Locate the cell with the specified text and output its (x, y) center coordinate. 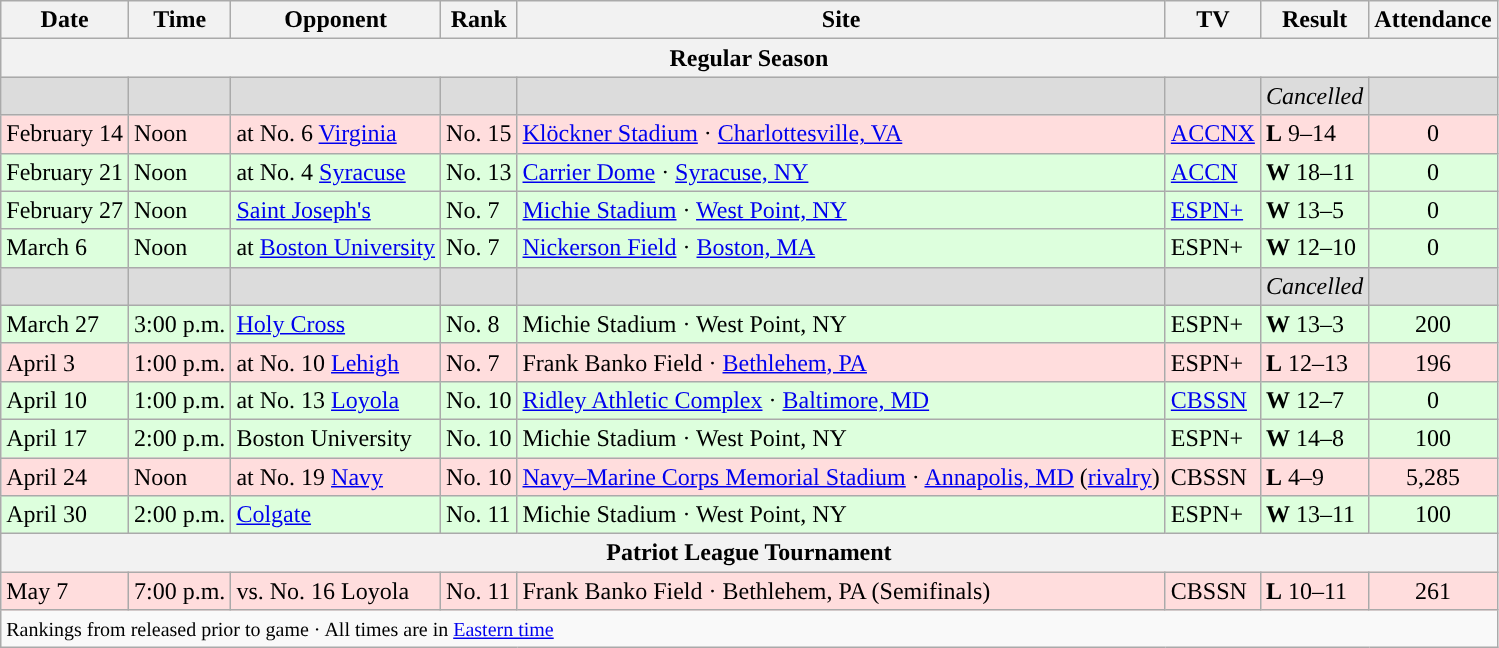
February 14 (65, 134)
ACCNX (1212, 134)
3:00 p.m. (179, 324)
Holy Cross (336, 324)
L 10–11 (1314, 591)
261 (1433, 591)
W 14–8 (1314, 438)
Frank Banko Field · Bethlehem, PA (Semifinals) (841, 591)
L 4–9 (1314, 477)
Opponent (336, 20)
ACCN (1212, 172)
Rankings from released prior to game · All times are in Eastern time (749, 629)
at No. 13 Loyola (336, 400)
Rank (479, 20)
March 27 (65, 324)
W 12–10 (1314, 248)
Navy–Marine Corps Memorial Stadium · Annapolis, MD (rivalry) (841, 477)
April 3 (65, 362)
Boston University (336, 438)
April 30 (65, 515)
Time (179, 20)
No. 13 (479, 172)
at Boston University (336, 248)
Colgate (336, 515)
vs. No. 16 Loyola (336, 591)
L 9–14 (1314, 134)
March 6 (65, 248)
L 12–13 (1314, 362)
No. 15 (479, 134)
W 18–11 (1314, 172)
April 24 (65, 477)
Nickerson Field · Boston, MA (841, 248)
Patriot League Tournament (749, 553)
196 (1433, 362)
200 (1433, 324)
at No. 4 Syracuse (336, 172)
April 17 (65, 438)
W 13–11 (1314, 515)
February 21 (65, 172)
Frank Banko Field · Bethlehem, PA (841, 362)
at No. 19 Navy (336, 477)
No. 8 (479, 324)
at No. 6 Virginia (336, 134)
Site (841, 20)
7:00 p.m. (179, 591)
W 13–5 (1314, 210)
May 7 (65, 591)
Carrier Dome · Syracuse, NY (841, 172)
Ridley Athletic Complex · Baltimore, MD (841, 400)
Regular Season (749, 58)
W 13–3 (1314, 324)
Saint Joseph's (336, 210)
5,285 (1433, 477)
Date (65, 20)
Klöckner Stadium · Charlottesville, VA (841, 134)
February 27 (65, 210)
at No. 10 Lehigh (336, 362)
W 12–7 (1314, 400)
April 10 (65, 400)
Result (1314, 20)
Attendance (1433, 20)
TV (1212, 20)
